Determine the [x, y] coordinate at the center of the cell enclosing the given text.  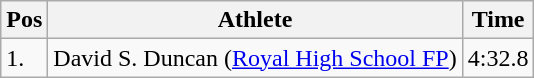
Pos [24, 20]
Time [498, 20]
Athlete [255, 20]
David S. Duncan (Royal High School FP) [255, 58]
4:32.8 [498, 58]
1. [24, 58]
